Identify which cell holds the provided text, then report its [x, y] central coordinate. 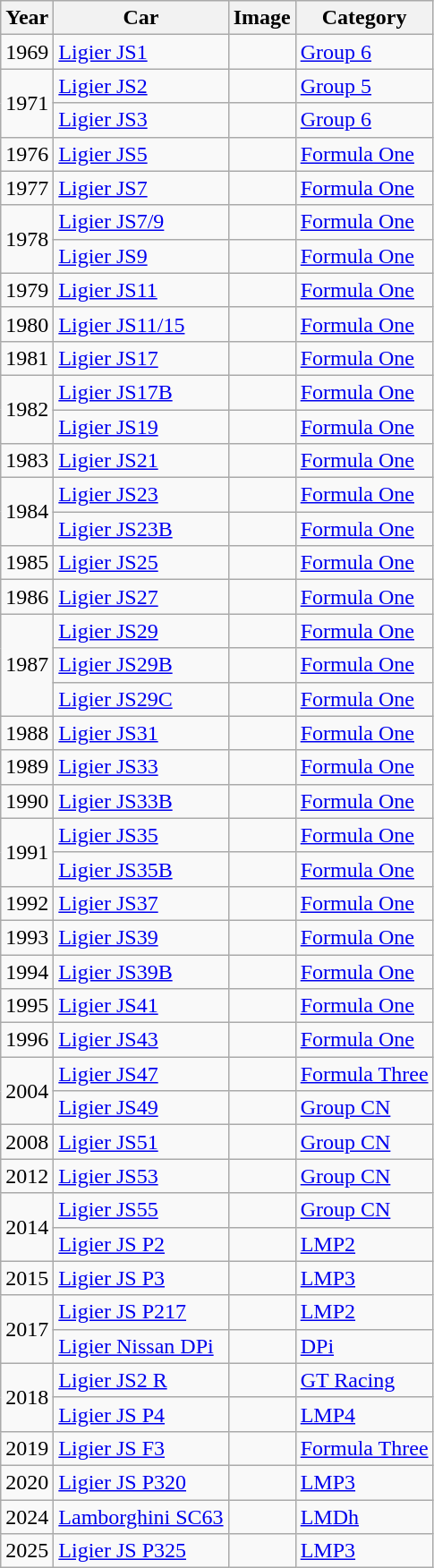
Category [364, 18]
1980 [27, 324]
Ligier JS21 [141, 461]
Ligier JS9 [141, 256]
DPi [364, 1346]
1988 [27, 733]
Ligier JS7 [141, 188]
Ligier JS49 [141, 1108]
GT Racing [364, 1380]
1985 [27, 563]
1987 [27, 665]
Lamborghini SC63 [141, 1517]
Ligier JS19 [141, 427]
Ligier JS P217 [141, 1312]
Ligier JS39 [141, 937]
Ligier JS11 [141, 290]
Ligier Nissan DPi [141, 1346]
2020 [27, 1482]
1979 [27, 290]
LMP4 [364, 1414]
1981 [27, 358]
2024 [27, 1517]
1971 [27, 103]
Ligier JS2 [141, 86]
Ligier JS23B [141, 529]
1994 [27, 971]
Ligier JS2 R [141, 1380]
1996 [27, 1040]
Ligier JS3 [141, 120]
1989 [27, 767]
2004 [27, 1091]
Ligier JS33 [141, 767]
1993 [27, 937]
Ligier JS35B [141, 869]
Ligier JS P4 [141, 1414]
1995 [27, 1006]
2017 [27, 1329]
Ligier JS P3 [141, 1278]
1991 [27, 852]
1984 [27, 512]
1978 [27, 239]
1983 [27, 461]
Ligier JS53 [141, 1176]
Ligier JS17B [141, 392]
1969 [27, 52]
Ligier JS41 [141, 1006]
Ligier JS1 [141, 52]
1977 [27, 188]
2014 [27, 1227]
Ligier JS29 [141, 631]
Ligier JS27 [141, 597]
Ligier JS35 [141, 835]
2008 [27, 1142]
Image [261, 18]
Ligier JS17 [141, 358]
Ligier JS51 [141, 1142]
2025 [27, 1551]
Ligier JS F3 [141, 1448]
LMDh [364, 1517]
1992 [27, 903]
Ligier JS P320 [141, 1482]
2019 [27, 1448]
Ligier JS55 [141, 1210]
1990 [27, 801]
Car [141, 18]
Ligier JS23 [141, 495]
Year [27, 18]
Ligier JS11/15 [141, 324]
1982 [27, 409]
Ligier JS39B [141, 971]
Group 5 [364, 86]
Ligier JS7/9 [141, 222]
1986 [27, 597]
Ligier JS47 [141, 1074]
Ligier JS37 [141, 903]
Ligier JS5 [141, 154]
Ligier JS43 [141, 1040]
2012 [27, 1176]
Ligier JS P2 [141, 1244]
1976 [27, 154]
2018 [27, 1397]
Ligier JS25 [141, 563]
Ligier JS P325 [141, 1551]
Ligier JS29C [141, 699]
Ligier JS29B [141, 665]
Ligier JS33B [141, 801]
2015 [27, 1278]
Ligier JS31 [141, 733]
